Extract the [x, y] coordinate from the center of the cell holding the provided text.  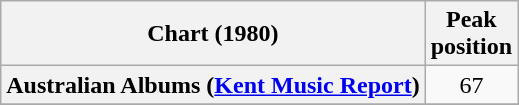
67 [471, 85]
Chart (1980) [213, 34]
Australian Albums (Kent Music Report) [213, 85]
Peakposition [471, 34]
